Provide the [X, Y] coordinate of the cell's center where the given text is located.  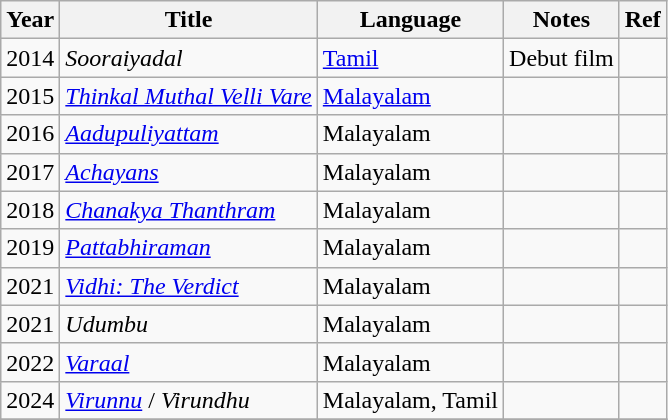
Ref [642, 20]
2014 [30, 58]
2017 [30, 172]
2018 [30, 210]
Thinkal Muthal Velli Vare [188, 96]
Malayalam, Tamil [410, 400]
Sooraiyadal [188, 58]
Aadupuliyattam [188, 134]
Notes [562, 20]
Year [30, 20]
Udumbu [188, 324]
Chanakya Thanthram [188, 210]
2016 [30, 134]
2022 [30, 362]
2019 [30, 248]
Pattabhiraman [188, 248]
2015 [30, 96]
Virunnu / Virundhu [188, 400]
Achayans [188, 172]
Debut film [562, 58]
Title [188, 20]
Vidhi: The Verdict [188, 286]
Tamil [410, 58]
Varaal [188, 362]
Language [410, 20]
2024 [30, 400]
